Identify which cell holds the provided text, then report its (x, y) central coordinate. 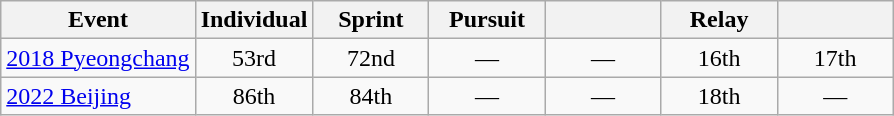
72nd (371, 58)
86th (254, 96)
18th (719, 96)
16th (719, 58)
Sprint (371, 20)
Pursuit (487, 20)
2022 Beijing (98, 96)
Relay (719, 20)
Individual (254, 20)
84th (371, 96)
2018 Pyeongchang (98, 58)
17th (835, 58)
Event (98, 20)
53rd (254, 58)
